From the cell containing the given text, extract its center point as [x, y] coordinate. 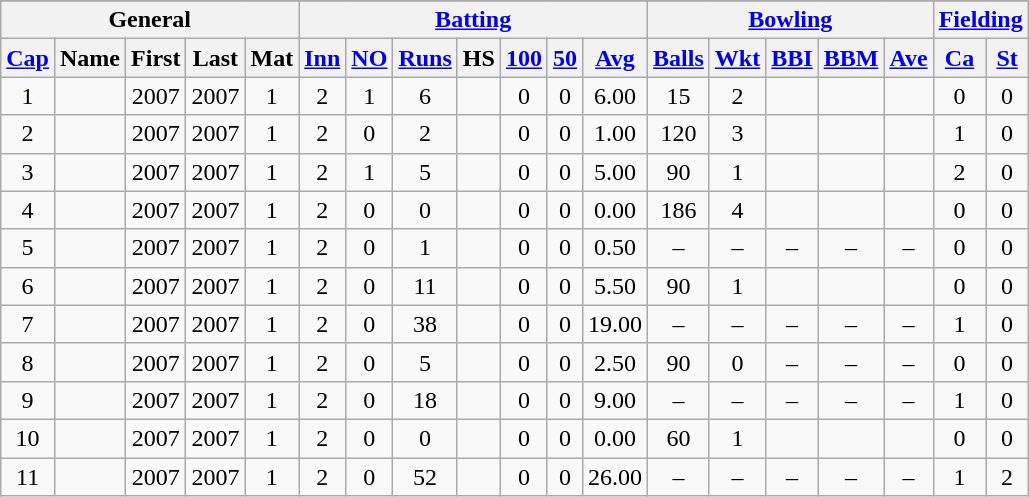
38 [425, 324]
5.00 [614, 172]
HS [478, 58]
26.00 [614, 477]
186 [679, 210]
9.00 [614, 400]
NO [370, 58]
Mat [272, 58]
Fielding [980, 20]
Batting [474, 20]
50 [564, 58]
Last [216, 58]
Balls [679, 58]
18 [425, 400]
1.00 [614, 134]
BBI [792, 58]
7 [28, 324]
Wkt [737, 58]
Name [90, 58]
6.00 [614, 96]
Bowling [791, 20]
2.50 [614, 362]
19.00 [614, 324]
BBM [851, 58]
100 [524, 58]
60 [679, 438]
8 [28, 362]
10 [28, 438]
First [156, 58]
Ca [960, 58]
St [1007, 58]
15 [679, 96]
Avg [614, 58]
9 [28, 400]
General [150, 20]
120 [679, 134]
0.50 [614, 248]
5.50 [614, 286]
Cap [28, 58]
52 [425, 477]
Runs [425, 58]
Ave [908, 58]
Inn [322, 58]
